Capture the cell that displays the provided text and extract its [x, y] central coordinate. 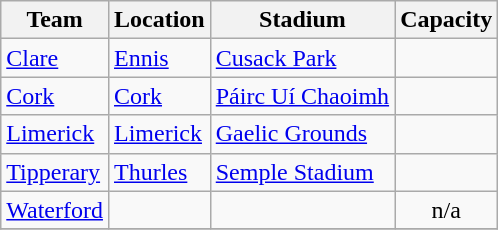
Clare [55, 58]
Páirc Uí Chaoimh [302, 96]
Cusack Park [302, 58]
Thurles [159, 172]
Stadium [302, 20]
Team [55, 20]
Tipperary [55, 172]
Location [159, 20]
Gaelic Grounds [302, 134]
Capacity [446, 20]
Waterford [55, 210]
Ennis [159, 58]
Semple Stadium [302, 172]
n/a [446, 210]
